Detect which cell encompasses the target text, then output its (X, Y) center coordinate. 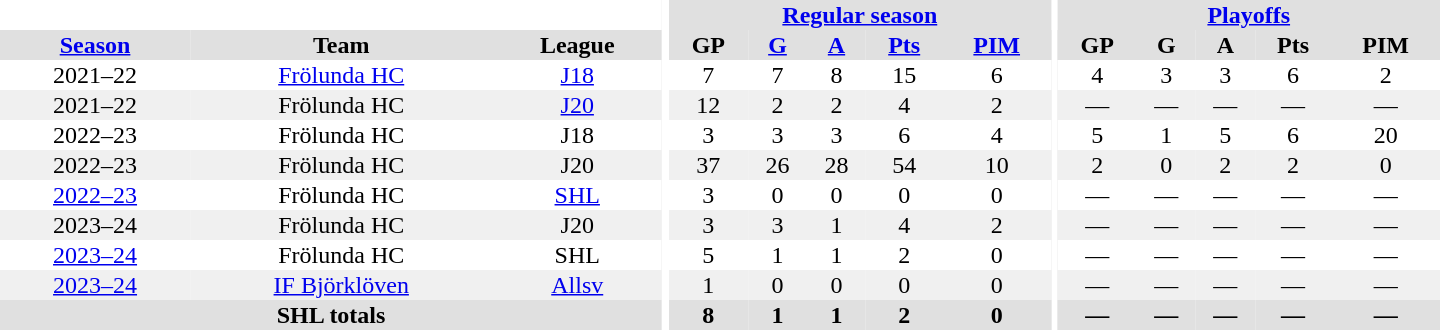
Allsv (577, 285)
12 (708, 105)
SHL totals (331, 315)
Regular season (860, 15)
Team (341, 45)
Playoffs (1249, 15)
26 (778, 165)
10 (996, 165)
League (577, 45)
37 (708, 165)
54 (904, 165)
28 (836, 165)
20 (1386, 135)
IF Björklöven (341, 285)
Season (95, 45)
15 (904, 75)
